Extract the [X, Y] coordinate from the center of the cell holding the provided text.  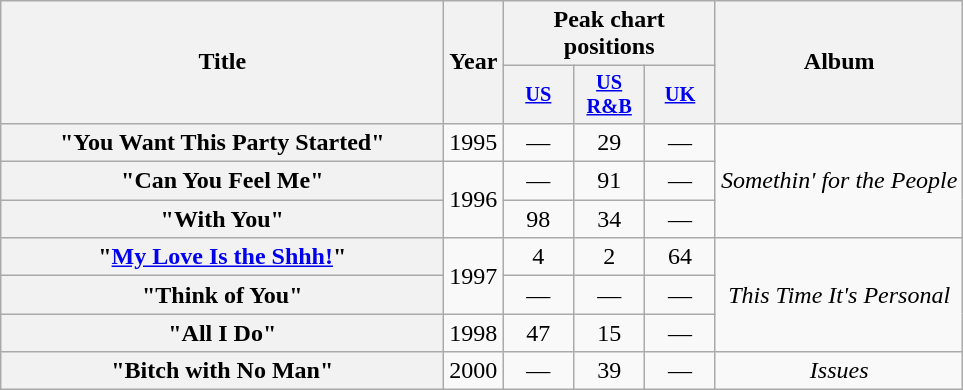
Album [838, 62]
Title [222, 62]
98 [538, 219]
2 [610, 257]
4 [538, 257]
This Time It's Personal [838, 295]
"All I Do" [222, 333]
1997 [474, 276]
USR&B [610, 95]
"With You" [222, 219]
Issues [838, 371]
1995 [474, 142]
2000 [474, 371]
34 [610, 219]
"Bitch with No Man" [222, 371]
US [538, 95]
39 [610, 371]
91 [610, 181]
Peak chart positions [610, 34]
Somethin' for the People [838, 180]
"You Want This Party Started" [222, 142]
64 [680, 257]
47 [538, 333]
15 [610, 333]
1998 [474, 333]
1996 [474, 200]
"Think of You" [222, 295]
Year [474, 62]
"Can You Feel Me" [222, 181]
"My Love Is the Shhh!" [222, 257]
UK [680, 95]
29 [610, 142]
